For the text-containing cell, return its midpoint in [x, y] coordinate format. 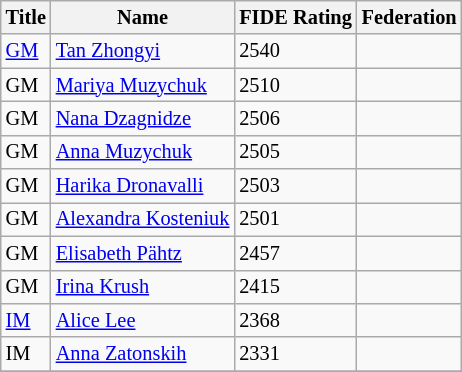
Anna Zatonskih [143, 354]
2457 [295, 253]
Federation [410, 17]
2510 [295, 85]
Mariya Muzychuk [143, 85]
Name [143, 17]
Nana Dzagnidze [143, 118]
2415 [295, 287]
Anna Muzychuk [143, 152]
Tan Zhongyi [143, 51]
Alice Lee [143, 320]
FIDE Rating [295, 17]
2505 [295, 152]
2368 [295, 320]
2331 [295, 354]
Title [26, 17]
2501 [295, 219]
Irina Krush [143, 287]
2506 [295, 118]
2503 [295, 186]
Elisabeth Pähtz [143, 253]
Harika Dronavalli [143, 186]
2540 [295, 51]
Alexandra Kosteniuk [143, 219]
